Pinpoint the cell where the given text exists, returning its (X, Y) midpoint coordinate. 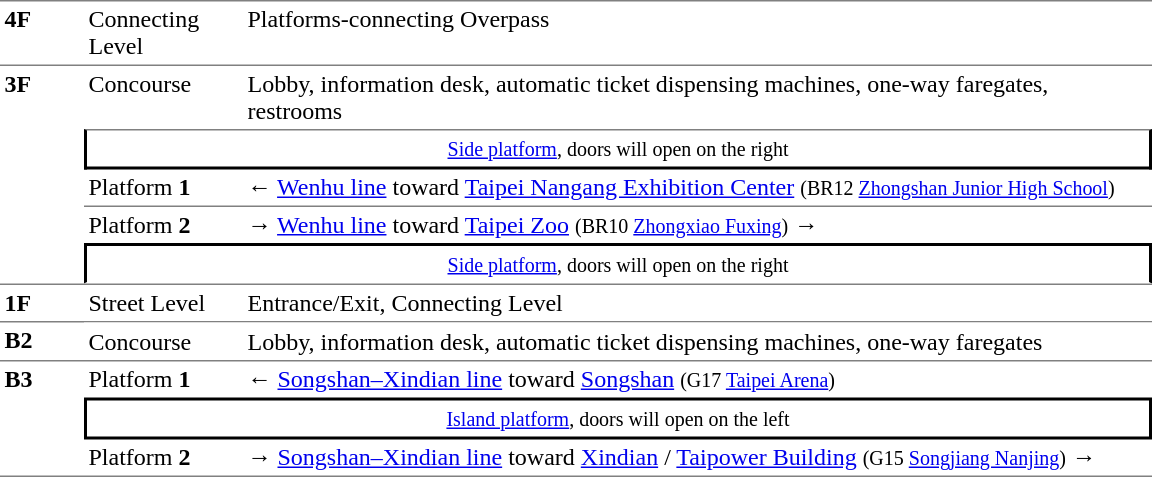
B2 (42, 342)
Platforms-connecting Overpass (698, 33)
3F (42, 175)
Lobby, information desk, automatic ticket dispensing machines, one-way faregates, restrooms (698, 98)
Street Level (164, 304)
Lobby, information desk, automatic ticket dispensing machines, one-way faregates (698, 342)
Island platform, doors will open on the left (618, 419)
4F (42, 33)
Connecting Level (164, 33)
← Songshan–Xindian line toward Songshan (G17 Taipei Arena) (698, 380)
1F (42, 304)
Entrance/Exit, Connecting Level (698, 304)
← Wenhu line toward Taipei Nangang Exhibition Center (BR12 Zhongshan Junior High School) (698, 189)
→ Wenhu line toward Taipei Zoo (BR10 Zhongxiao Fuxing) → (698, 225)
Platform 2 (164, 225)
